Search for the cell housing the specified text and yield its (x, y) center coordinate. 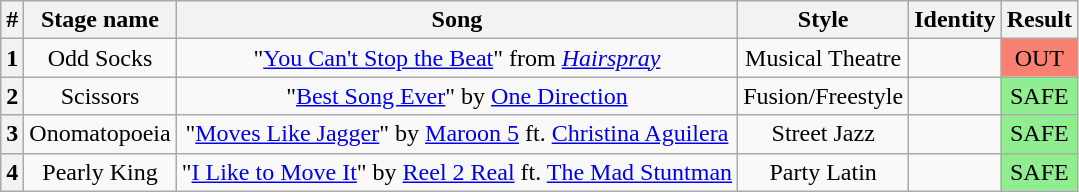
Pearly King (100, 172)
4 (12, 172)
"Moves Like Jagger" by Maroon 5 ft. Christina Aguilera (456, 134)
1 (12, 58)
"Best Song Ever" by One Direction (456, 96)
Song (456, 20)
Musical Theatre (824, 58)
"I Like to Move It" by Reel 2 Real ft. The Mad Stuntman (456, 172)
Party Latin (824, 172)
Fusion/Freestyle (824, 96)
3 (12, 134)
2 (12, 96)
# (12, 20)
Odd Socks (100, 58)
Street Jazz (824, 134)
Onomatopoeia (100, 134)
OUT (1039, 58)
Style (824, 20)
Identity (955, 20)
"You Can't Stop the Beat" from Hairspray (456, 58)
Stage name (100, 20)
Scissors (100, 96)
Result (1039, 20)
